Output the [x, y] coordinate of the center of the cell containing the given text.  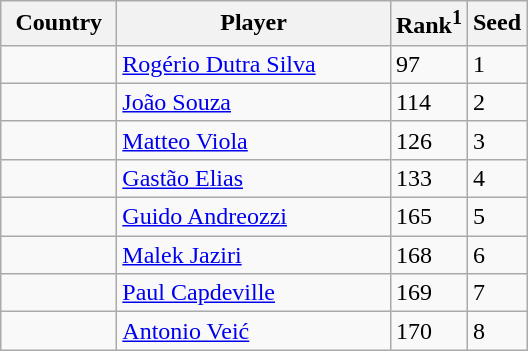
Antonio Veić [254, 331]
2 [496, 102]
Matteo Viola [254, 140]
Rank1 [428, 24]
Player [254, 24]
Paul Capdeville [254, 293]
165 [428, 217]
4 [496, 178]
168 [428, 255]
8 [496, 331]
169 [428, 293]
Gastão Elias [254, 178]
1 [496, 64]
126 [428, 140]
3 [496, 140]
Rogério Dutra Silva [254, 64]
5 [496, 217]
João Souza [254, 102]
114 [428, 102]
6 [496, 255]
Seed [496, 24]
7 [496, 293]
Country [59, 24]
170 [428, 331]
133 [428, 178]
97 [428, 64]
Guido Andreozzi [254, 217]
Malek Jaziri [254, 255]
